Provide the (X, Y) coordinate of the cell's center where the given text is located.  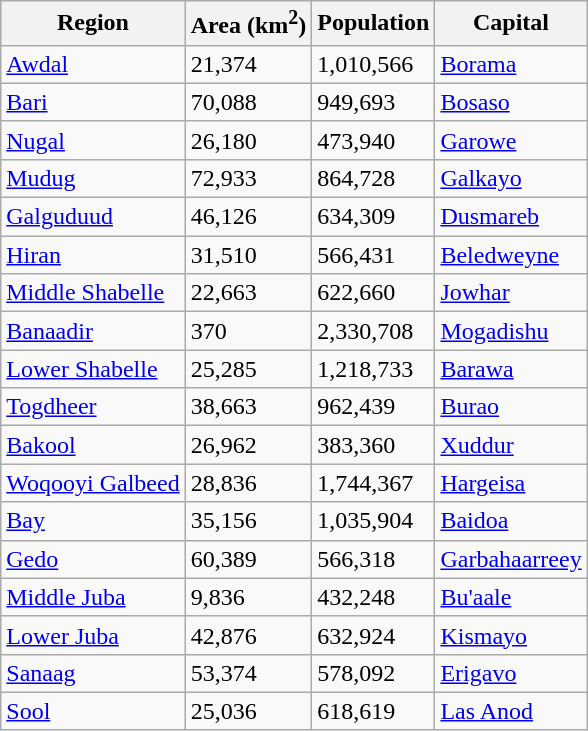
26,180 (248, 140)
38,663 (248, 407)
Barawa (511, 369)
35,156 (248, 521)
Garowe (511, 140)
Borama (511, 64)
31,510 (248, 255)
Erigavo (511, 673)
Baidoa (511, 521)
Mudug (93, 178)
Galguduud (93, 217)
Lower Juba (93, 635)
Banaadir (93, 331)
864,728 (374, 178)
566,318 (374, 559)
Woqooyi Galbeed (93, 483)
22,663 (248, 293)
578,092 (374, 673)
634,309 (374, 217)
Population (374, 24)
622,660 (374, 293)
370 (248, 331)
Bay (93, 521)
566,431 (374, 255)
70,088 (248, 102)
1,744,367 (374, 483)
Bari (93, 102)
1,218,733 (374, 369)
9,836 (248, 597)
25,036 (248, 711)
21,374 (248, 64)
Jowhar (511, 293)
Bu'aale (511, 597)
Hargeisa (511, 483)
60,389 (248, 559)
Bakool (93, 445)
Middle Shabelle (93, 293)
Garbahaarreey (511, 559)
618,619 (374, 711)
Kismayo (511, 635)
Dusmareb (511, 217)
Lower Shabelle (93, 369)
42,876 (248, 635)
473,940 (374, 140)
Galkayo (511, 178)
Nugal (93, 140)
Xuddur (511, 445)
632,924 (374, 635)
Region (93, 24)
Gedo (93, 559)
962,439 (374, 407)
949,693 (374, 102)
Sool (93, 711)
Togdheer (93, 407)
1,010,566 (374, 64)
Las Anod (511, 711)
Mogadishu (511, 331)
432,248 (374, 597)
Area (km2) (248, 24)
46,126 (248, 217)
Burao (511, 407)
53,374 (248, 673)
1,035,904 (374, 521)
Awdal (93, 64)
Beledweyne (511, 255)
28,836 (248, 483)
383,360 (374, 445)
2,330,708 (374, 331)
26,962 (248, 445)
72,933 (248, 178)
Sanaag (93, 673)
25,285 (248, 369)
Capital (511, 24)
Middle Juba (93, 597)
Hiran (93, 255)
Bosaso (511, 102)
